Return [x, y] of the center of cell containing provided text 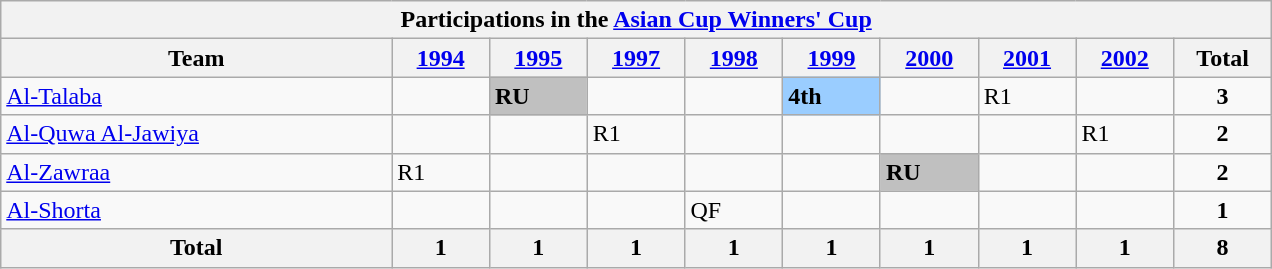
2000 [929, 58]
1997 [636, 58]
1995 [538, 58]
8 [1223, 248]
2001 [1027, 58]
Participations in the Asian Cup Winners' Cup [636, 20]
Team [196, 58]
2002 [1125, 58]
Al-Quwa Al-Jawiya [196, 134]
Al-Shorta [196, 210]
QF [734, 210]
1998 [734, 58]
Al-Zawraa [196, 172]
1999 [832, 58]
3 [1223, 96]
1994 [441, 58]
Al-Talaba [196, 96]
4th [832, 96]
